Identify which cell holds the provided text, then report its [x, y] central coordinate. 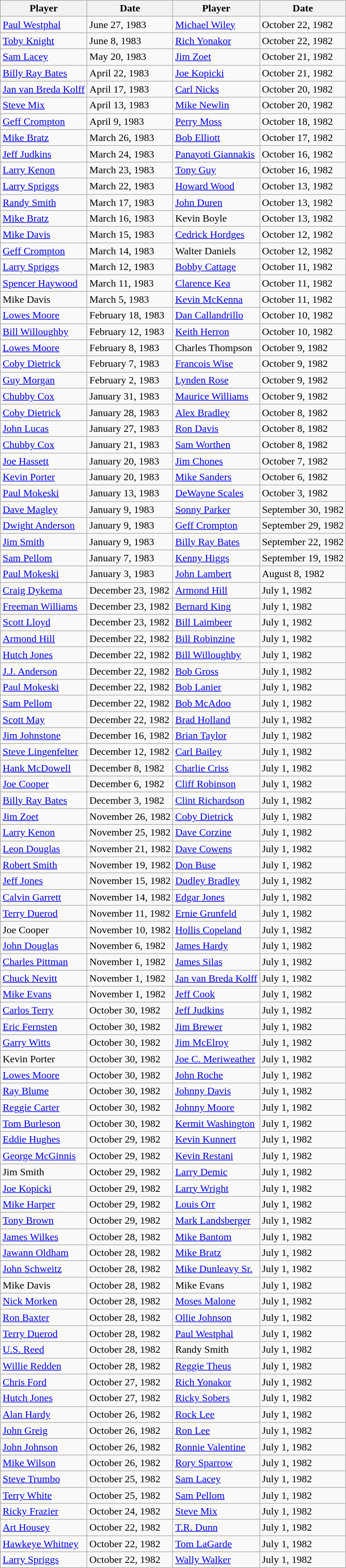
Joe Hassett [44, 461]
Sam Worthen [216, 445]
November 6, 1982 [130, 946]
Johnny Moore [216, 1107]
Calvin Garrett [44, 897]
June 27, 1983 [130, 25]
October 7, 1982 [303, 461]
Toby Knight [44, 41]
Bob Lanier [216, 687]
DeWayne Scales [216, 493]
April 9, 1983 [130, 121]
August 8, 1982 [303, 574]
J.J. Anderson [44, 671]
March 26, 1983 [130, 138]
Rory Sparrow [216, 1463]
March 5, 1983 [130, 299]
Rock Lee [216, 1414]
Charles Pittman [44, 962]
Kevin Boyle [216, 219]
January 7, 1983 [130, 558]
Cedrick Hordges [216, 235]
April 13, 1983 [130, 105]
Ray Blume [44, 1091]
Jim McElroy [216, 1043]
Eric Fernsten [44, 1027]
Freeman Williams [44, 606]
Kermit Washington [216, 1123]
December 6, 1982 [130, 784]
Don Buse [216, 865]
September 30, 1982 [303, 510]
Dave Corzine [216, 833]
January 31, 1983 [130, 396]
May 20, 1983 [130, 57]
Jawann Oldham [44, 1253]
November 19, 1982 [130, 865]
Carlos Terry [44, 1011]
November 25, 1982 [130, 833]
Joe C. Meriweather [216, 1059]
Mark Landsberger [216, 1220]
Craig Dykema [44, 590]
John Lucas [44, 428]
Ron Davis [216, 428]
Brad Holland [216, 720]
U.S. Reed [44, 1350]
James Wilkes [44, 1237]
Reggie Carter [44, 1107]
September 29, 1982 [303, 526]
Alan Hardy [44, 1414]
Hawkeye Whitney [44, 1544]
December 3, 1982 [130, 800]
John Johnson [44, 1447]
James Silas [216, 962]
Ronnie Valentine [216, 1447]
Bob McAdoo [216, 703]
Jim Johnstone [44, 736]
George McGinnis [44, 1156]
Kevin Restani [216, 1156]
Bobby Cattage [216, 267]
James Hardy [216, 946]
Ron Lee [216, 1430]
Spencer Haywood [44, 283]
Charles Thompson [216, 348]
Reggie Theus [216, 1366]
December 12, 1982 [130, 752]
Walter Daniels [216, 251]
March 16, 1983 [130, 219]
April 22, 1983 [130, 73]
January 27, 1983 [130, 428]
Tony Guy [216, 170]
June 8, 1983 [130, 41]
March 22, 1983 [130, 186]
February 18, 1983 [130, 315]
Panayoti Giannakis [216, 154]
Eddie Hughes [44, 1140]
March 23, 1983 [130, 170]
Jim Chones [216, 461]
Mike Sanders [216, 477]
Nick Morken [44, 1301]
October 24, 1982 [130, 1512]
October 3, 1982 [303, 493]
Bill Robinzine [216, 639]
Garry Witts [44, 1043]
Dan Callandrillo [216, 315]
Guy Morgan [44, 380]
April 17, 1983 [130, 89]
Mike Wilson [44, 1463]
Mike Harper [44, 1204]
Ernie Grunfeld [216, 913]
Charlie Criss [216, 768]
Dudley Bradley [216, 881]
November 26, 1982 [130, 816]
Steve Trumbo [44, 1479]
January 13, 1983 [130, 493]
Bob Gross [216, 671]
Willie Redden [44, 1366]
Mike Bantom [216, 1237]
Moses Malone [216, 1301]
Cliff Robinson [216, 784]
Bill Laimbeer [216, 622]
John Greig [44, 1430]
Ron Baxter [44, 1317]
March 24, 1983 [130, 154]
Carl Nicks [216, 89]
Tom Burleson [44, 1123]
December 16, 1982 [130, 736]
Leon Douglas [44, 849]
Larry Demic [216, 1172]
Ollie Johnson [216, 1317]
Kevin Kunnert [216, 1140]
March 11, 1983 [130, 283]
March 12, 1983 [130, 267]
Terry White [44, 1495]
Dwight Anderson [44, 526]
Wally Walker [216, 1560]
February 7, 1983 [130, 364]
Jim Brewer [216, 1027]
March 15, 1983 [130, 235]
February 2, 1983 [130, 380]
Michael Wiley [216, 25]
December 8, 1982 [130, 768]
January 28, 1983 [130, 412]
Hank McDowell [44, 768]
Bernard King [216, 606]
Larry Wright [216, 1188]
Kenny Higgs [216, 558]
Chuck Nevitt [44, 978]
Hollis Copeland [216, 929]
Louis Orr [216, 1204]
John Lambert [216, 574]
John Schweitz [44, 1269]
Carl Bailey [216, 752]
Clint Richardson [216, 800]
T.R. Dunn [216, 1528]
January 21, 1983 [130, 445]
John Roche [216, 1075]
Ricky Frazier [44, 1512]
Perry Moss [216, 121]
Ricky Sobers [216, 1398]
Jeff Jones [44, 881]
November 14, 1982 [130, 897]
Alex Bradley [216, 412]
September 22, 1982 [303, 542]
Mike Dunleavy Sr. [216, 1269]
Tony Brown [44, 1220]
September 19, 1982 [303, 558]
Howard Wood [216, 186]
November 21, 1982 [130, 849]
John Douglas [44, 946]
February 12, 1983 [130, 332]
Kevin McKenna [216, 299]
Dave Cowens [216, 849]
Tom LaGarde [216, 1544]
October 6, 1982 [303, 477]
Maurice Williams [216, 396]
Johnny Davis [216, 1091]
Brian Taylor [216, 736]
Bob Elliott [216, 138]
Robert Smith [44, 865]
Lynden Rose [216, 380]
November 11, 1982 [130, 913]
Chris Ford [44, 1382]
November 15, 1982 [130, 881]
February 8, 1983 [130, 348]
March 14, 1983 [130, 251]
January 3, 1983 [130, 574]
Dave Magley [44, 510]
Jeff Cook [216, 994]
Francois Wise [216, 364]
Keith Herron [216, 332]
Steve Lingenfelter [44, 752]
Edgar Jones [216, 897]
Clarence Kea [216, 283]
Scott Lloyd [44, 622]
November 10, 1982 [130, 929]
March 17, 1983 [130, 203]
John Duren [216, 203]
October 17, 1982 [303, 138]
Scott May [44, 720]
Mike Newlin [216, 105]
Art Housey [44, 1528]
October 18, 1982 [303, 121]
Sonny Parker [216, 510]
